Return [X, Y] of the center of cell containing provided text 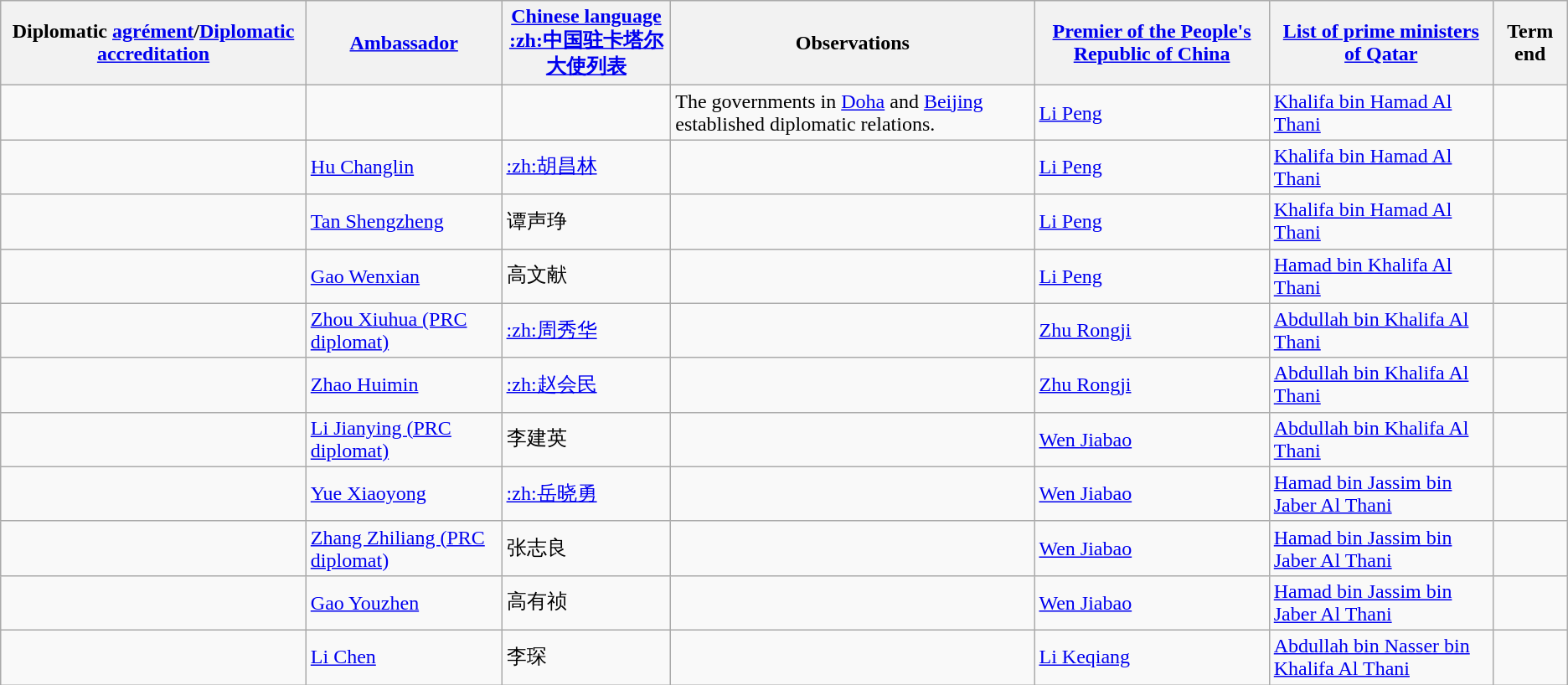
:zh:赵会民 [586, 385]
Tan Shengzheng [404, 221]
Zhou Xiuhua (PRC diplomat) [404, 330]
Gao Wenxian [404, 276]
Zhang Zhiliang (PRC diplomat) [404, 548]
Observations [853, 44]
The governments in Doha and Beijing established diplomatic relations. [853, 112]
谭声琤 [586, 221]
Li Keqiang [1152, 657]
Abdullah bin Nasser bin Khalifa Al Thani [1380, 657]
:zh:岳晓勇 [586, 494]
高有祯 [586, 603]
张志良 [586, 548]
Gao Youzhen [404, 603]
Hu Changlin [404, 167]
Ambassador [404, 44]
李建英 [586, 439]
Yue Xiaoyong [404, 494]
李琛 [586, 657]
Zhao Huimin [404, 385]
Chinese language:zh:中国驻卡塔尔大使列表 [586, 44]
Term end [1529, 44]
List of prime ministers of Qatar [1380, 44]
Diplomatic agrément/Diplomatic accreditation [154, 44]
Hamad bin Khalifa Al Thani [1380, 276]
Li Jianying (PRC diplomat) [404, 439]
:zh:周秀华 [586, 330]
:zh:胡昌林 [586, 167]
Premier of the People's Republic of China [1152, 44]
Li Chen [404, 657]
高文献 [586, 276]
